For the text-containing cell, return its midpoint in [X, Y] coordinate format. 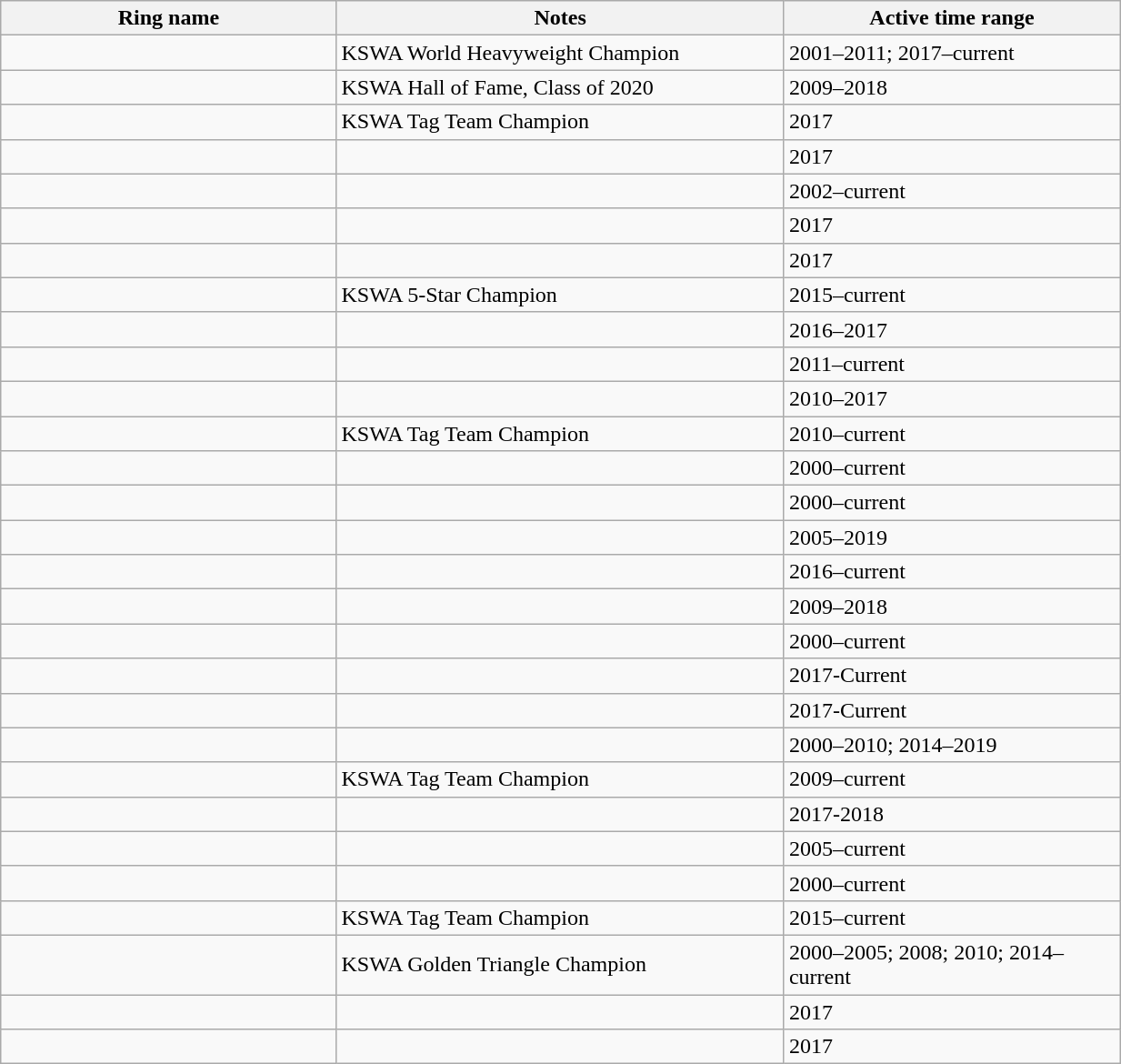
2011–current [951, 364]
2017-2018 [951, 814]
2010–2017 [951, 398]
2000–2005; 2008; 2010; 2014–current [951, 964]
2005–2019 [951, 537]
Notes [560, 18]
Ring name [169, 18]
2009–current [951, 779]
KSWA Hall of Fame, Class of 2020 [560, 87]
2005–current [951, 848]
KSWA Golden Triangle Champion [560, 964]
Active time range [951, 18]
2016–current [951, 572]
KSWA 5-Star Champion [560, 295]
2016–2017 [951, 329]
2002–current [951, 191]
KSWA World Heavyweight Champion [560, 53]
2000–2010; 2014–2019 [951, 745]
2010–current [951, 434]
2001–2011; 2017–current [951, 53]
